Scan for the cell matching the given text and deliver its (x, y) coordinate at center. 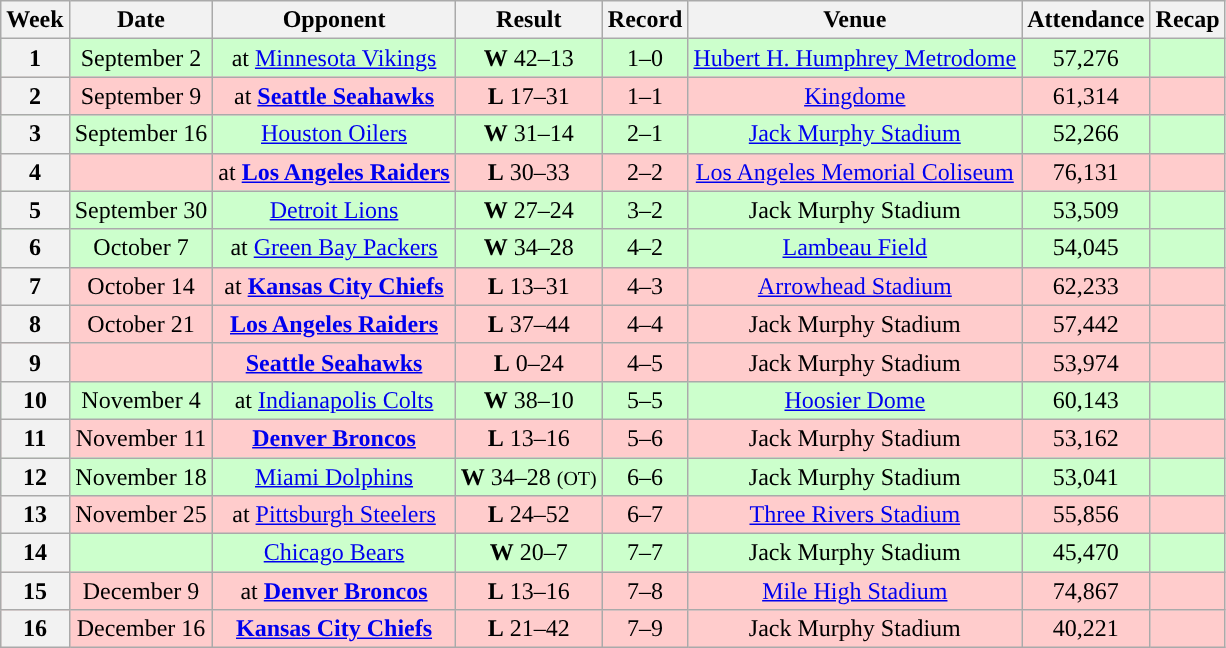
16 (35, 629)
October 14 (141, 286)
at Pittsburgh Steelers (334, 515)
Three Rivers Stadium (855, 515)
53,162 (1086, 438)
Lambeau Field (855, 248)
September 30 (141, 210)
November 18 (141, 477)
Hoosier Dome (855, 400)
57,276 (1086, 58)
November 11 (141, 438)
October 7 (141, 248)
45,470 (1086, 553)
Los Angeles Raiders (334, 324)
12 (35, 477)
10 (35, 400)
Kansas City Chiefs (334, 629)
7–7 (645, 553)
2–1 (645, 134)
53,974 (1086, 362)
L 17–31 (528, 96)
8 (35, 324)
4–4 (645, 324)
L 37–44 (528, 324)
at Indianapolis Colts (334, 400)
1–0 (645, 58)
1–1 (645, 96)
52,266 (1086, 134)
5 (35, 210)
Hubert H. Humphrey Metrodome (855, 58)
6–7 (645, 515)
5–6 (645, 438)
76,131 (1086, 172)
W 38–10 (528, 400)
L 21–42 (528, 629)
September 9 (141, 96)
November 25 (141, 515)
6 (35, 248)
53,509 (1086, 210)
3 (35, 134)
57,442 (1086, 324)
2 (35, 96)
3–2 (645, 210)
September 16 (141, 134)
L 0–24 (528, 362)
40,221 (1086, 629)
1 (35, 58)
at Denver Broncos (334, 591)
W 20–7 (528, 553)
60,143 (1086, 400)
W 34–28 (OT) (528, 477)
L 30–33 (528, 172)
61,314 (1086, 96)
Seattle Seahawks (334, 362)
Kingdome (855, 96)
62,233 (1086, 286)
4–2 (645, 248)
Result (528, 20)
Attendance (1086, 20)
Opponent (334, 20)
Miami Dolphins (334, 477)
at Minnesota Vikings (334, 58)
13 (35, 515)
December 9 (141, 591)
Record (645, 20)
Chicago Bears (334, 553)
at Los Angeles Raiders (334, 172)
4–5 (645, 362)
5–5 (645, 400)
Los Angeles Memorial Coliseum (855, 172)
4 (35, 172)
53,041 (1086, 477)
W 42–13 (528, 58)
at Green Bay Packers (334, 248)
Recap (1188, 20)
55,856 (1086, 515)
at Kansas City Chiefs (334, 286)
at Seattle Seahawks (334, 96)
9 (35, 362)
November 4 (141, 400)
74,867 (1086, 591)
October 21 (141, 324)
Date (141, 20)
L 13–31 (528, 286)
Venue (855, 20)
W 27–24 (528, 210)
September 2 (141, 58)
14 (35, 553)
Arrowhead Stadium (855, 286)
11 (35, 438)
W 31–14 (528, 134)
Denver Broncos (334, 438)
6–6 (645, 477)
December 16 (141, 629)
Week (35, 20)
54,045 (1086, 248)
7–8 (645, 591)
2–2 (645, 172)
4–3 (645, 286)
15 (35, 591)
7 (35, 286)
Mile High Stadium (855, 591)
Houston Oilers (334, 134)
L 24–52 (528, 515)
W 34–28 (528, 248)
Detroit Lions (334, 210)
7–9 (645, 629)
